Scan for the cell matching the given text and deliver its [x, y] coordinate at center. 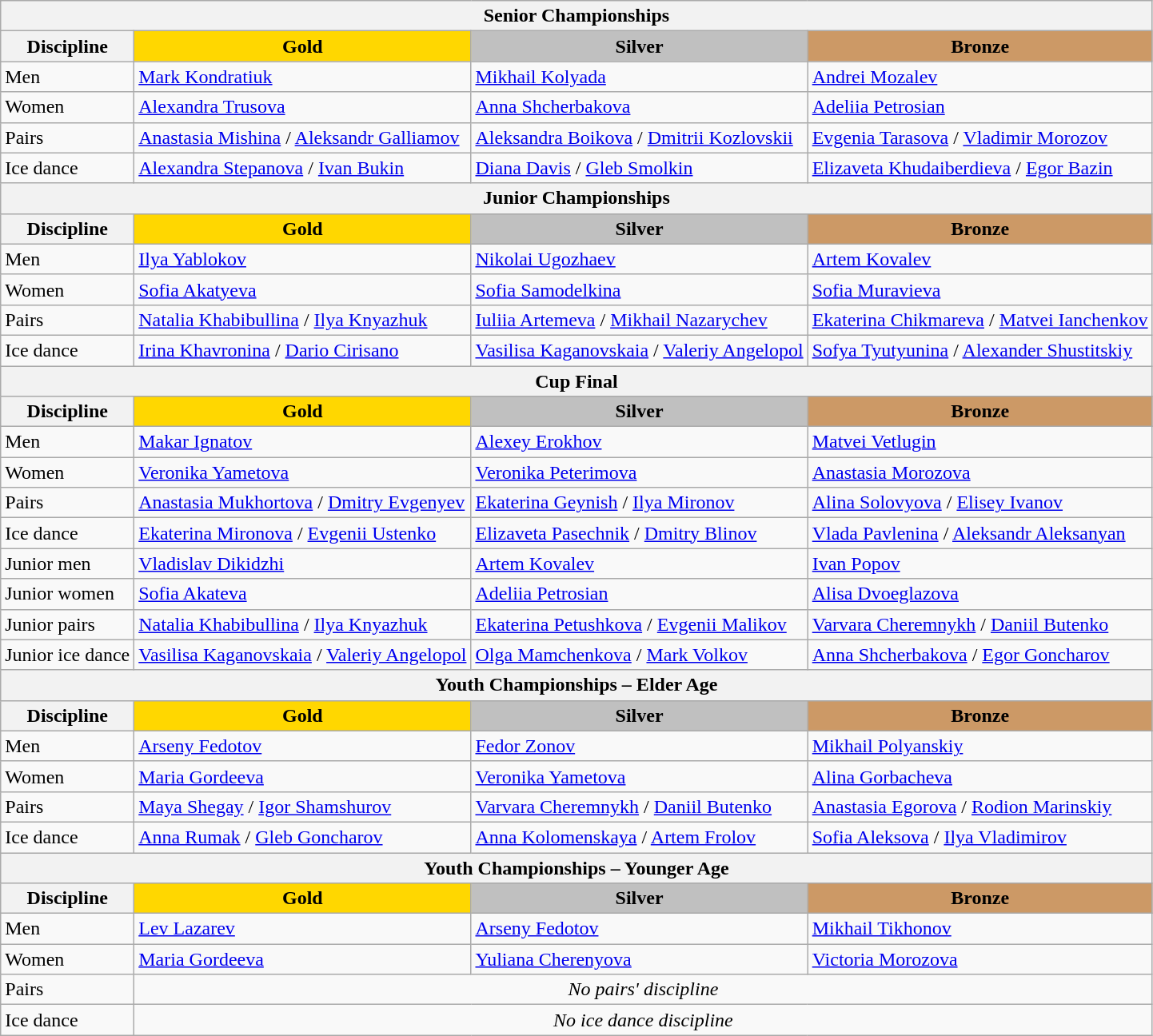
Aleksandra Boikova / Dmitrii Kozlovskii [640, 137]
Anastasia Morozova [980, 472]
Evgenia Tarasova / Vladimir Morozov [980, 137]
Junior ice dance [67, 655]
Ekaterina Petushkova / Evgenii Malikov [640, 624]
Sofia Muravieva [980, 289]
Mikhail Tikhonov [980, 929]
Ekaterina Geynish / Ilya Mironov [640, 503]
Senior Championships [576, 16]
Vlada Pavlenina / Aleksandr Aleksanyan [980, 533]
Anastasia Mukhortova / Dmitry Evgenyev [302, 503]
Alexandra Stepanova / Ivan Bukin [302, 168]
Ilya Yablokov [302, 259]
Junior Championships [576, 198]
Youth Championships – Elder Age [576, 685]
Alina Solovyova / Elisey Ivanov [980, 503]
Yuliana Cherenyova [640, 959]
Mikhail Kolyada [640, 77]
Junior pairs [67, 624]
Sofia Samodelkina [640, 289]
Diana Davis / Gleb Smolkin [640, 168]
Makar Ignatov [302, 442]
Mark Kondratiuk [302, 77]
Nikolai Ugozhaev [640, 259]
Ivan Popov [980, 564]
Elizaveta Khudaiberdieva / Egor Bazin [980, 168]
Anna Rumak / Gleb Goncharov [302, 837]
Olga Mamchenkova / Mark Volkov [640, 655]
Fedor Zonov [640, 746]
Mikhail Polyanskiy [980, 746]
Youth Championships – Younger Age [576, 867]
Andrei Mozalev [980, 77]
Alexandra Trusova [302, 107]
Vladislav Dikidzhi [302, 564]
Ekaterina Mironova / Evgenii Ustenko [302, 533]
Sofia Akatyeva [302, 289]
Sofya Tyutyunina / Alexander Shustitskiy [980, 350]
Alina Gorbacheva [980, 776]
Lev Lazarev [302, 929]
Alexey Erokhov [640, 442]
Elizaveta Pasechnik / Dmitry Blinov [640, 533]
Cup Final [576, 381]
Sofia Akateva [302, 594]
Anastasia Mishina / Aleksandr Galliamov [302, 137]
Irina Khavronina / Dario Cirisano [302, 350]
Victoria Morozova [980, 959]
Anna Shcherbakova [640, 107]
No ice dance discipline [643, 1020]
Anna Kolomenskaya / Artem Frolov [640, 837]
Anna Shcherbakova / Egor Goncharov [980, 655]
Matvei Vetlugin [980, 442]
No pairs' discipline [643, 990]
Iuliia Artemeva / Mikhail Nazarychev [640, 320]
Alisa Dvoeglazova [980, 594]
Junior women [67, 594]
Maya Shegay / Igor Shamshurov [302, 807]
Anastasia Egorova / Rodion Marinskiy [980, 807]
Junior men [67, 564]
Veronika Peterimova [640, 472]
Ekaterina Chikmareva / Matvei Ianchenkov [980, 320]
Sofia Aleksova / Ilya Vladimirov [980, 837]
